Pinpoint the cell where the given text exists, returning its [x, y] midpoint coordinate. 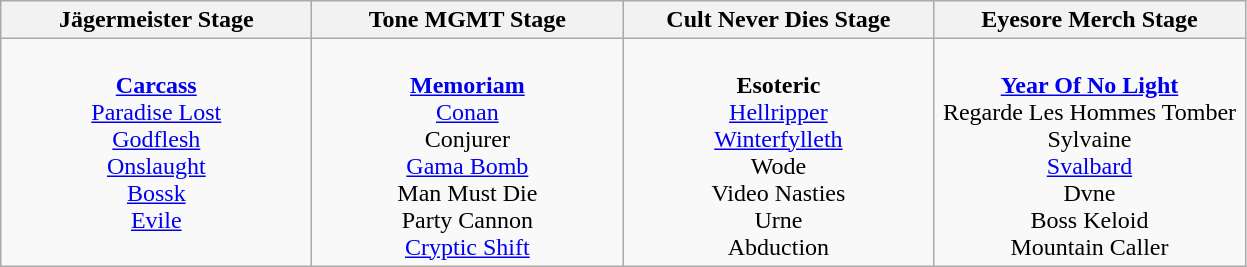
Tone MGMT Stage [468, 20]
Cult Never Dies Stage [778, 20]
Year Of No LightRegarde Les Hommes TomberSylvaineSvalbardDvneBoss KeloidMountain Caller [1090, 152]
EsotericHellripperWinterfyllethWodeVideo NastiesUrneAbduction [778, 152]
Eyesore Merch Stage [1090, 20]
MemoriamConanConjurerGama BombMan Must DieParty CannonCryptic Shift [468, 152]
Jägermeister Stage [156, 20]
CarcassParadise LostGodfleshOnslaughtBosskEvile [156, 152]
